Extract the (X, Y) coordinate from the center of the cell holding the provided text.  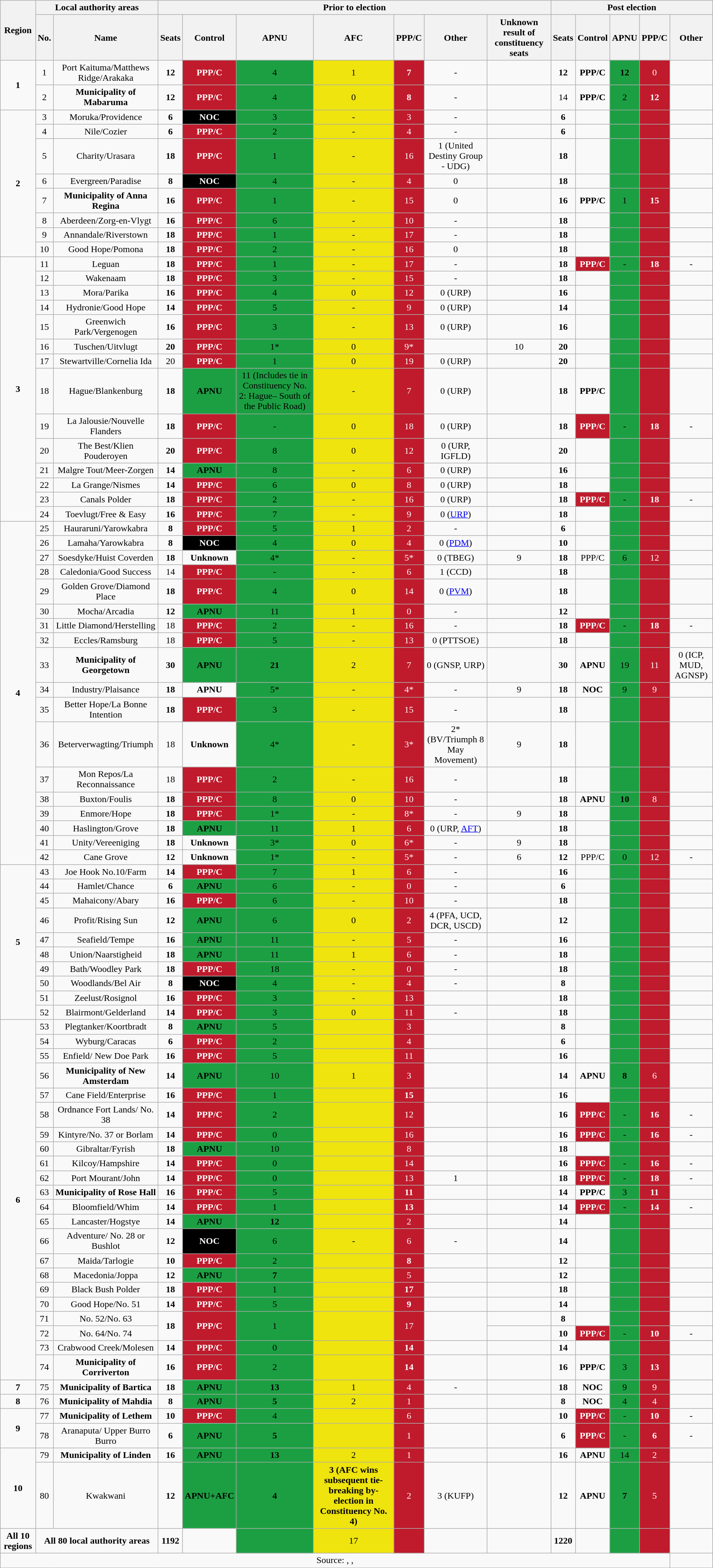
Mocha/Arcadia (106, 611)
Mora/Parika (106, 293)
Kintyre/No. 37 or Borlam (106, 1135)
Haslington/Grove (106, 828)
79 (44, 1455)
1220 (563, 1541)
Soesdyke/Huist Coverden (106, 557)
Kilcoy/Hampshire (106, 1164)
53 (44, 1027)
Beterverwagting/Triumph (106, 744)
65 (44, 1221)
Port Kaituma/Matthews Ridge/Arakaka (106, 72)
64 (44, 1207)
Annandale/Riverstown (106, 235)
Good Hope/Pomona (106, 249)
Enfield/ New Doe Park (106, 1056)
9* (409, 347)
Aranaputa/ Upper Burro Burro (106, 1436)
Municipality of Georgetown (106, 665)
Municipality of Anna Regina (106, 200)
Seafield/Tempe (106, 940)
39 (44, 814)
27 (44, 557)
Stewartville/Cornelia Ida (106, 361)
31 (44, 626)
Gibraltar/Fyrish (106, 1149)
Unknown result of constituency seats (519, 37)
54 (44, 1041)
All 10 regions (18, 1541)
4 (PFA, UCD, DCR, USCD) (456, 920)
51 (44, 998)
29 (44, 592)
Municipality of Lethem (106, 1416)
74 (44, 1367)
62 (44, 1178)
Port Mourant/John (106, 1178)
25 (44, 528)
0 (TBEG) (456, 557)
Bloomfield/Whim (106, 1207)
50 (44, 983)
Municipality of Mahdia (106, 1402)
42 (44, 857)
34 (44, 690)
22 (44, 485)
Bath/Woodley Park (106, 969)
0 (GNSP, URP) (456, 665)
Toevlugt/Free & Easy (106, 514)
48 (44, 954)
Charity/Urasara (106, 156)
Kwakwani (106, 1495)
40 (44, 828)
Source: , , (335, 1560)
All 80 local authority areas (97, 1541)
11 (Includes tie in Constituency No. 2: Hague– South of the Public Road) (275, 391)
Unity/Vereeniging (106, 842)
Caledonia/Good Success (106, 572)
Municipality of Bartica (106, 1387)
Woodlands/Bel Air (106, 983)
Zeelust/Rosignol (106, 998)
Evergreen/Paradise (106, 181)
26 (44, 543)
73 (44, 1347)
Post election (631, 8)
59 (44, 1135)
0 (PTTSOE) (456, 640)
37 (44, 779)
76 (44, 1402)
Local authority areas (97, 8)
Good Hope/No. 51 (106, 1304)
Mahaicony/Abary (106, 901)
60 (44, 1149)
32 (44, 640)
52 (44, 1012)
75 (44, 1387)
28 (44, 572)
67 (44, 1261)
Hamlet/Chance (106, 886)
49 (44, 969)
Blairmont/Gelderland (106, 1012)
AFC (353, 37)
41 (44, 842)
The Best/Klien Pouderoyen (106, 451)
Adventure/ No. 28 or Bushlot (106, 1241)
1 (CCD) (456, 572)
2* (BV/Triumph 8 May Movement) (456, 744)
Profit/Rising Sun (106, 920)
35 (44, 709)
56 (44, 1076)
Hydronie/Good Hope (106, 307)
Canals Polder (106, 499)
Name (106, 37)
Little Diamond/Herstelling (106, 626)
45 (44, 901)
Municipality of New Amsterdam (106, 1076)
Municipality of Linden (106, 1455)
Macedonia/Joppa (106, 1275)
Eccles/Ramsburg (106, 640)
Crabwood Creek/Molesen (106, 1347)
Mon Repos/La Reconnaissance (106, 779)
Tuschen/Uitvlugt (106, 347)
0 (PVM) (456, 592)
Wyburg/Caracas (106, 1041)
Golden Grove/Diamond Place (106, 592)
44 (44, 886)
0 (URP, AFT) (456, 828)
70 (44, 1304)
No. (44, 37)
Greenwich Park/Vergenogen (106, 327)
Region (18, 30)
63 (44, 1192)
Nile/Cozier (106, 131)
Municipality of Mabaruma (106, 98)
Union/Naarstigheid (106, 954)
1192 (170, 1541)
33 (44, 665)
72 (44, 1333)
Lamaha/Yarowkabra (106, 543)
Lancaster/Hogstye (106, 1221)
43 (44, 872)
Ordnance Fort Lands/ No. 38 (106, 1114)
57 (44, 1095)
Municipality of Rose Hall (106, 1192)
Aberdeen/Zorg-en-Vlygt (106, 220)
Plegtanker/Koortbradt (106, 1027)
1 (United Destiny Group - UDG) (456, 156)
24 (44, 514)
Wakenaam (106, 278)
Black Bush Polder (106, 1290)
Cane Grove (106, 857)
Municipality of Corriverton (106, 1367)
Hauraruni/Yarowkabra (106, 528)
38 (44, 799)
58 (44, 1114)
No. 52/No. 63 (106, 1319)
Moruka/Providence (106, 117)
47 (44, 940)
66 (44, 1241)
Cane Field/Enterprise (106, 1095)
80 (44, 1495)
0 (ICP, MUD, AGNSP) (691, 665)
36 (44, 744)
68 (44, 1275)
Prior to election (354, 8)
55 (44, 1056)
46 (44, 920)
77 (44, 1416)
3 (KUFP) (456, 1495)
61 (44, 1164)
Industry/Plaisance (106, 690)
La Grange/Nismes (106, 485)
69 (44, 1290)
Enmore/Hope (106, 814)
78 (44, 1436)
APNU+AFC (209, 1495)
6* (409, 842)
3 (AFC wins subsequent tie-breaking by-election in Constituency No. 4) (353, 1495)
Maida/Tarlogie (106, 1261)
71 (44, 1319)
Hague/Blankenburg (106, 391)
0 (URP, IGFLD) (456, 451)
Leguan (106, 264)
8* (409, 814)
Joe Hook No.10/Farm (106, 872)
23 (44, 499)
Buxton/Foulis (106, 799)
No. 64/No. 74 (106, 1333)
La Jalousie/Nouvelle Flanders (106, 426)
0 (PDM) (456, 543)
Better Hope/La Bonne Intention (106, 709)
Malgre Tout/Meer-Zorgen (106, 470)
